From the cell containing the given text, extract its center point as (x, y) coordinate. 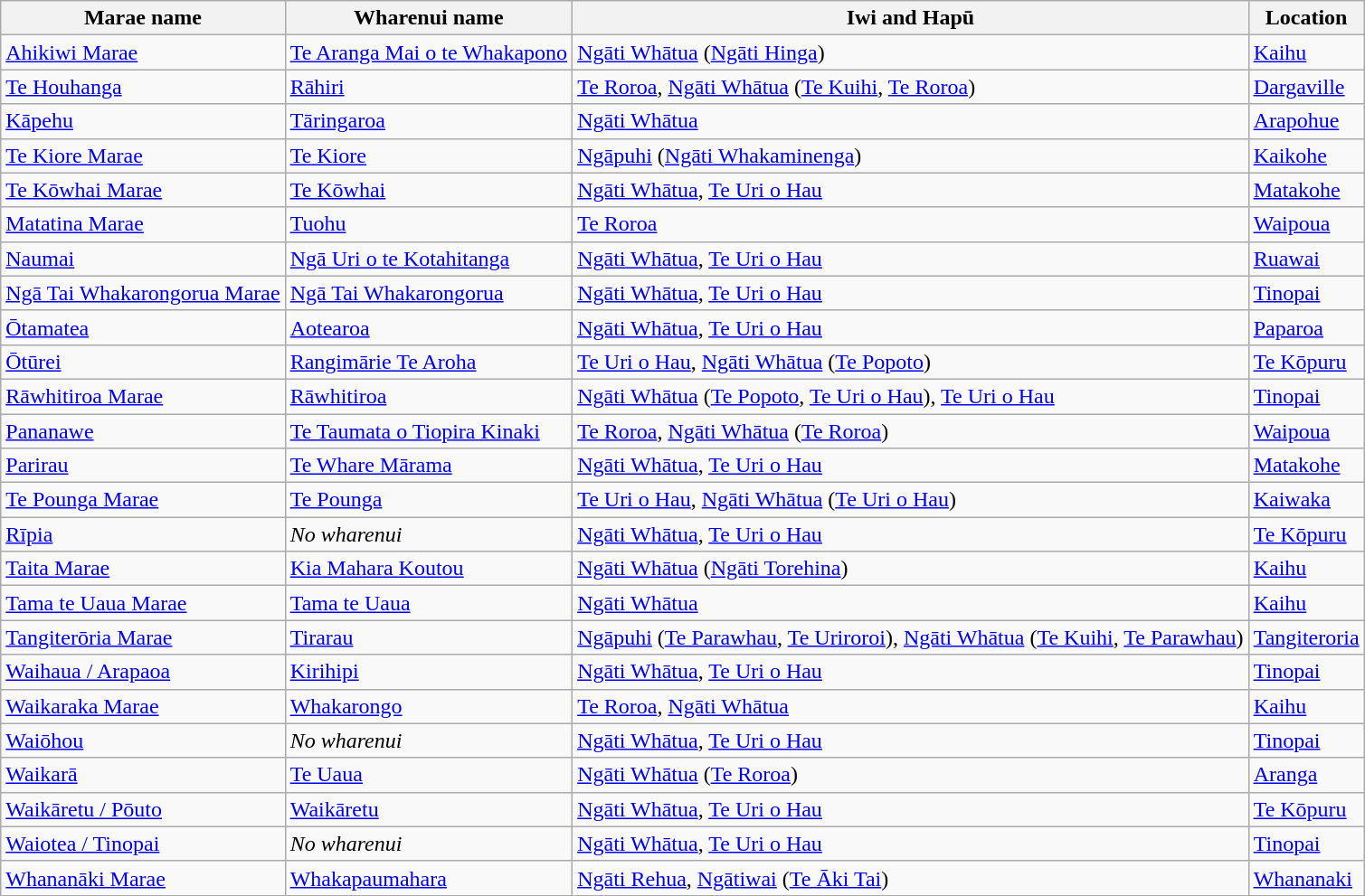
Te Roroa, Ngāti Whātua (910, 706)
Te Uri o Hau, Ngāti Whātua (Te Popoto) (910, 362)
Tangiteroria (1306, 637)
Te Kiore Marae (143, 156)
Pananawe (143, 431)
Kaiwaka (1306, 500)
Waikāretu (429, 809)
Whananāki Marae (143, 878)
Ngāti Whātua (Ngāti Torehina) (910, 569)
Te Aranga Mai o te Whakapono (429, 52)
Kaikohe (1306, 156)
Arapohue (1306, 121)
Te Whare Mārama (429, 466)
Location (1306, 18)
Te Pounga Marae (143, 500)
Te Kōwhai Marae (143, 190)
Ngāti Whātua (Te Roroa) (910, 775)
Te Roroa, Ngāti Whātua (Te Roroa) (910, 431)
Naumai (143, 259)
Te Uri o Hau, Ngāti Whātua (Te Uri o Hau) (910, 500)
Tama te Uaua (429, 603)
Matatina Marae (143, 224)
Waihaua / Arapaoa (143, 672)
Waiotea / Tinopai (143, 844)
Kāpehu (143, 121)
Ngāti Whātua (Te Popoto, Te Uri o Hau), Te Uri o Hau (910, 396)
Rāwhitiroa Marae (143, 396)
Te Uaua (429, 775)
Te Taumata o Tiopira Kinaki (429, 431)
Waikaraka Marae (143, 706)
Rāhiri (429, 87)
Tangiterōria Marae (143, 637)
Ngā Tai Whakarongorua Marae (143, 293)
Te Houhanga (143, 87)
Ngā Tai Whakarongorua (429, 293)
Ngāpuhi (Ngāti Whakaminenga) (910, 156)
Dargaville (1306, 87)
Whakapaumahara (429, 878)
Kia Mahara Koutou (429, 569)
Taita Marae (143, 569)
Whakarongo (429, 706)
Ngā Uri o te Kotahitanga (429, 259)
Te Kiore (429, 156)
Rāwhitiroa (429, 396)
Ngāti Rehua, Ngātiwai (Te Āki Tai) (910, 878)
Aranga (1306, 775)
Te Roroa, Ngāti Whātua (Te Kuihi, Te Roroa) (910, 87)
Rīpia (143, 534)
Iwi and Hapū (910, 18)
Te Pounga (429, 500)
Waikarā (143, 775)
Waiōhou (143, 740)
Ruawai (1306, 259)
Tuohu (429, 224)
Parirau (143, 466)
Paparoa (1306, 327)
Tama te Uaua Marae (143, 603)
Aotearoa (429, 327)
Ōtamatea (143, 327)
Tāringaroa (429, 121)
Ngāti Whātua (Ngāti Hinga) (910, 52)
Waikāretu / Pōuto (143, 809)
Ngāpuhi (Te Parawhau, Te Uriroroi), Ngāti Whātua (Te Kuihi, Te Parawhau) (910, 637)
Te Roroa (910, 224)
Marae name (143, 18)
Tirarau (429, 637)
Ahikiwi Marae (143, 52)
Wharenui name (429, 18)
Ōtūrei (143, 362)
Kirihipi (429, 672)
Whananaki (1306, 878)
Te Kōwhai (429, 190)
Rangimārie Te Aroha (429, 362)
